Determine the [x, y] coordinate at the center of the cell enclosing the given text.  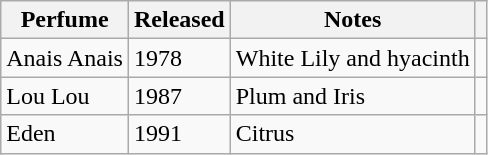
Released [179, 20]
Eden [65, 134]
Perfume [65, 20]
Plum and Iris [352, 96]
Notes [352, 20]
1978 [179, 58]
Anais Anais [65, 58]
Lou Lou [65, 96]
1991 [179, 134]
White Lily and hyacinth [352, 58]
1987 [179, 96]
Citrus [352, 134]
